Extract the (x, y) coordinate from the center of the cell holding the provided text.  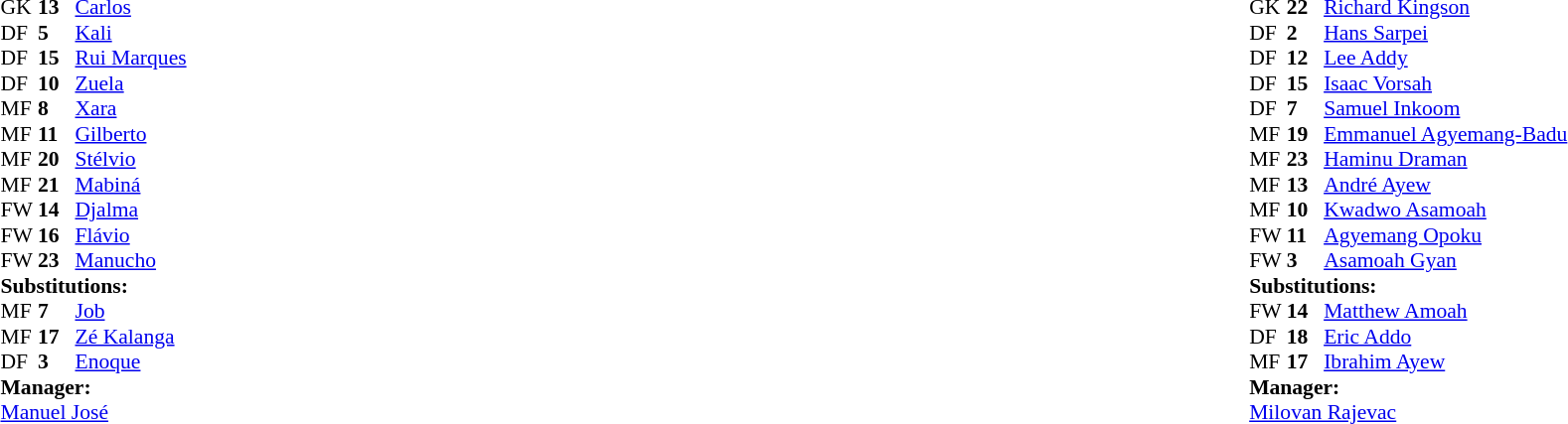
Zé Kalanga (131, 337)
12 (1306, 59)
Xara (131, 108)
19 (1306, 134)
21 (57, 185)
Asamoah Gyan (1445, 261)
André Ayew (1445, 185)
Agyemang Opoku (1445, 235)
2 (1306, 33)
Job (131, 311)
Lee Addy (1445, 59)
Hans Sarpei (1445, 33)
Stélvio (131, 160)
Gilberto (131, 134)
Kwadwo Asamoah (1445, 210)
Rui Marques (131, 59)
20 (57, 160)
18 (1306, 337)
Emmanuel Agyemang-Badu (1445, 134)
Matthew Amoah (1445, 311)
Djalma (131, 210)
Kali (131, 33)
Haminu Draman (1445, 160)
8 (57, 108)
13 (1306, 185)
Samuel Inkoom (1445, 108)
Manucho (131, 261)
Eric Addo (1445, 337)
Ibrahim Ayew (1445, 362)
Enoque (131, 362)
5 (57, 33)
Mabiná (131, 185)
Flávio (131, 235)
16 (57, 235)
Isaac Vorsah (1445, 83)
Zuela (131, 83)
